Locate the cell with the specified text and output its (x, y) center coordinate. 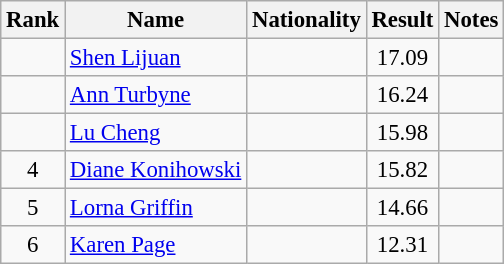
4 (33, 170)
6 (33, 245)
Ann Turbyne (156, 95)
15.82 (402, 170)
Notes (472, 20)
17.09 (402, 58)
Shen Lijuan (156, 58)
Lorna Griffin (156, 208)
14.66 (402, 208)
Lu Cheng (156, 133)
Karen Page (156, 245)
16.24 (402, 95)
15.98 (402, 133)
Name (156, 20)
Rank (33, 20)
Diane Konihowski (156, 170)
Nationality (306, 20)
5 (33, 208)
12.31 (402, 245)
Result (402, 20)
